Locate the cell with the specified text and output its (X, Y) center coordinate. 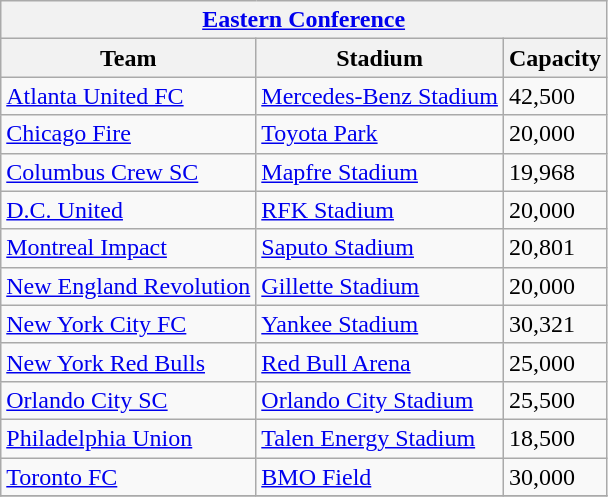
Columbus Crew SC (128, 172)
Stadium (380, 58)
Talen Energy Stadium (380, 438)
Team (128, 58)
25,000 (554, 362)
Eastern Conference (304, 20)
New England Revolution (128, 286)
Mercedes-Benz Stadium (380, 96)
Capacity (554, 58)
30,000 (554, 477)
30,321 (554, 324)
Atlanta United FC (128, 96)
Mapfre Stadium (380, 172)
Toyota Park (380, 134)
Saputo Stadium (380, 248)
Orlando City SC (128, 400)
Orlando City Stadium (380, 400)
BMO Field (380, 477)
25,500 (554, 400)
19,968 (554, 172)
Chicago Fire (128, 134)
18,500 (554, 438)
Gillette Stadium (380, 286)
Yankee Stadium (380, 324)
New York City FC (128, 324)
Red Bull Arena (380, 362)
Toronto FC (128, 477)
New York Red Bulls (128, 362)
RFK Stadium (380, 210)
20,801 (554, 248)
Philadelphia Union (128, 438)
D.C. United (128, 210)
42,500 (554, 96)
Montreal Impact (128, 248)
